Provide the (x, y) coordinate of the cell's center where the given text is located.  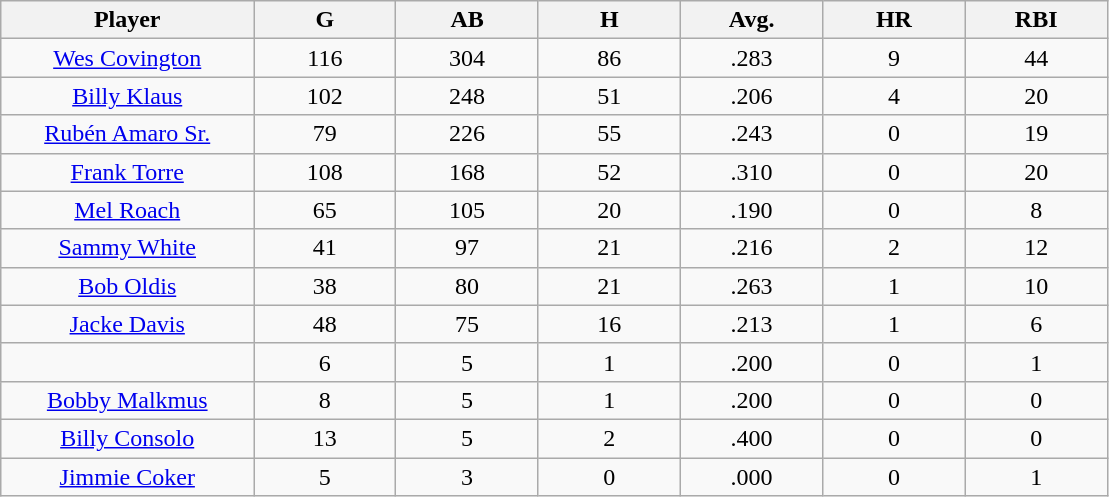
Jacke Davis (128, 324)
75 (467, 324)
.206 (751, 96)
Mel Roach (128, 210)
51 (609, 96)
Frank Torre (128, 172)
Jimmie Coker (128, 477)
.310 (751, 172)
102 (325, 96)
.263 (751, 286)
Wes Covington (128, 58)
.000 (751, 477)
105 (467, 210)
55 (609, 134)
52 (609, 172)
4 (894, 96)
97 (467, 248)
H (609, 20)
Avg. (751, 20)
79 (325, 134)
19 (1036, 134)
Bob Oldis (128, 286)
86 (609, 58)
Player (128, 20)
248 (467, 96)
168 (467, 172)
3 (467, 477)
.283 (751, 58)
48 (325, 324)
Billy Consolo (128, 438)
Bobby Malkmus (128, 400)
.190 (751, 210)
41 (325, 248)
108 (325, 172)
Billy Klaus (128, 96)
13 (325, 438)
44 (1036, 58)
.400 (751, 438)
9 (894, 58)
10 (1036, 286)
HR (894, 20)
80 (467, 286)
RBI (1036, 20)
.243 (751, 134)
Sammy White (128, 248)
Rubén Amaro Sr. (128, 134)
16 (609, 324)
12 (1036, 248)
116 (325, 58)
.216 (751, 248)
G (325, 20)
.213 (751, 324)
AB (467, 20)
65 (325, 210)
38 (325, 286)
226 (467, 134)
304 (467, 58)
